Identify which cell holds the provided text, then report its [x, y] central coordinate. 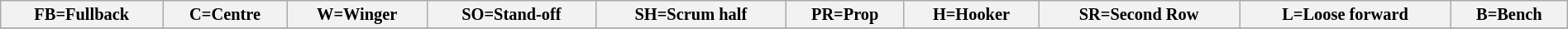
L=Loose forward [1346, 14]
PR=Prop [845, 14]
SR=Second Row [1140, 14]
B=Bench [1508, 14]
FB=Fullback [82, 14]
SO=Stand-off [511, 14]
C=Centre [225, 14]
W=Winger [357, 14]
SH=Scrum half [691, 14]
H=Hooker [971, 14]
